Return the (X, Y) coordinate for the center point of the cell that contains the specified text.  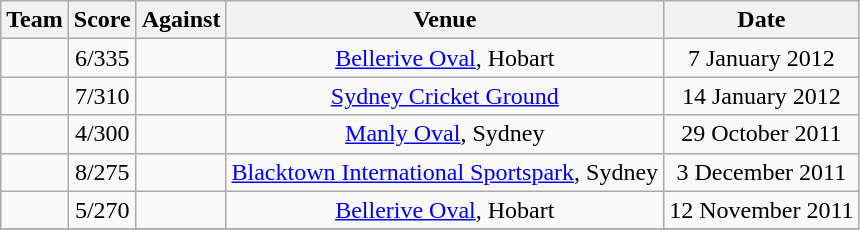
Score (102, 20)
29 October 2011 (762, 134)
Sydney Cricket Ground (445, 96)
5/270 (102, 210)
Against (181, 20)
Venue (445, 20)
14 January 2012 (762, 96)
Blacktown International Sportspark, Sydney (445, 172)
Date (762, 20)
Team (35, 20)
7/310 (102, 96)
8/275 (102, 172)
6/335 (102, 58)
3 December 2011 (762, 172)
7 January 2012 (762, 58)
4/300 (102, 134)
12 November 2011 (762, 210)
Manly Oval, Sydney (445, 134)
